For the text-containing cell, return its midpoint in (X, Y) coordinate format. 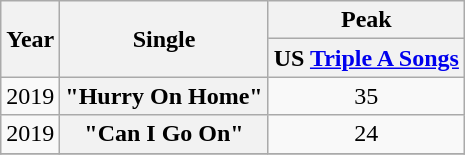
Peak (366, 20)
35 (366, 96)
"Hurry On Home" (164, 96)
"Can I Go On" (164, 134)
Single (164, 39)
US Triple A Songs (366, 58)
Year (30, 39)
24 (366, 134)
